From the cell containing the given text, extract its center point as [x, y] coordinate. 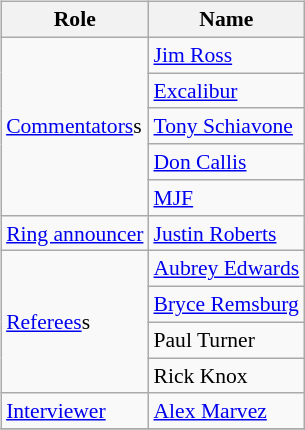
Role [74, 20]
Rick Knox [226, 376]
Interviewer [74, 411]
Bryce Remsburg [226, 305]
Name [226, 20]
Don Callis [226, 162]
Refereess [74, 322]
Excalibur [226, 91]
MJF [226, 198]
Alex Marvez [226, 411]
Ring announcer [74, 233]
Tony Schiavone [226, 126]
Paul Turner [226, 340]
Aubrey Edwards [226, 269]
Commentatorss [74, 126]
Justin Roberts [226, 233]
Jim Ross [226, 55]
